Provide the (x, y) coordinate of the cell's center where the given text is located.  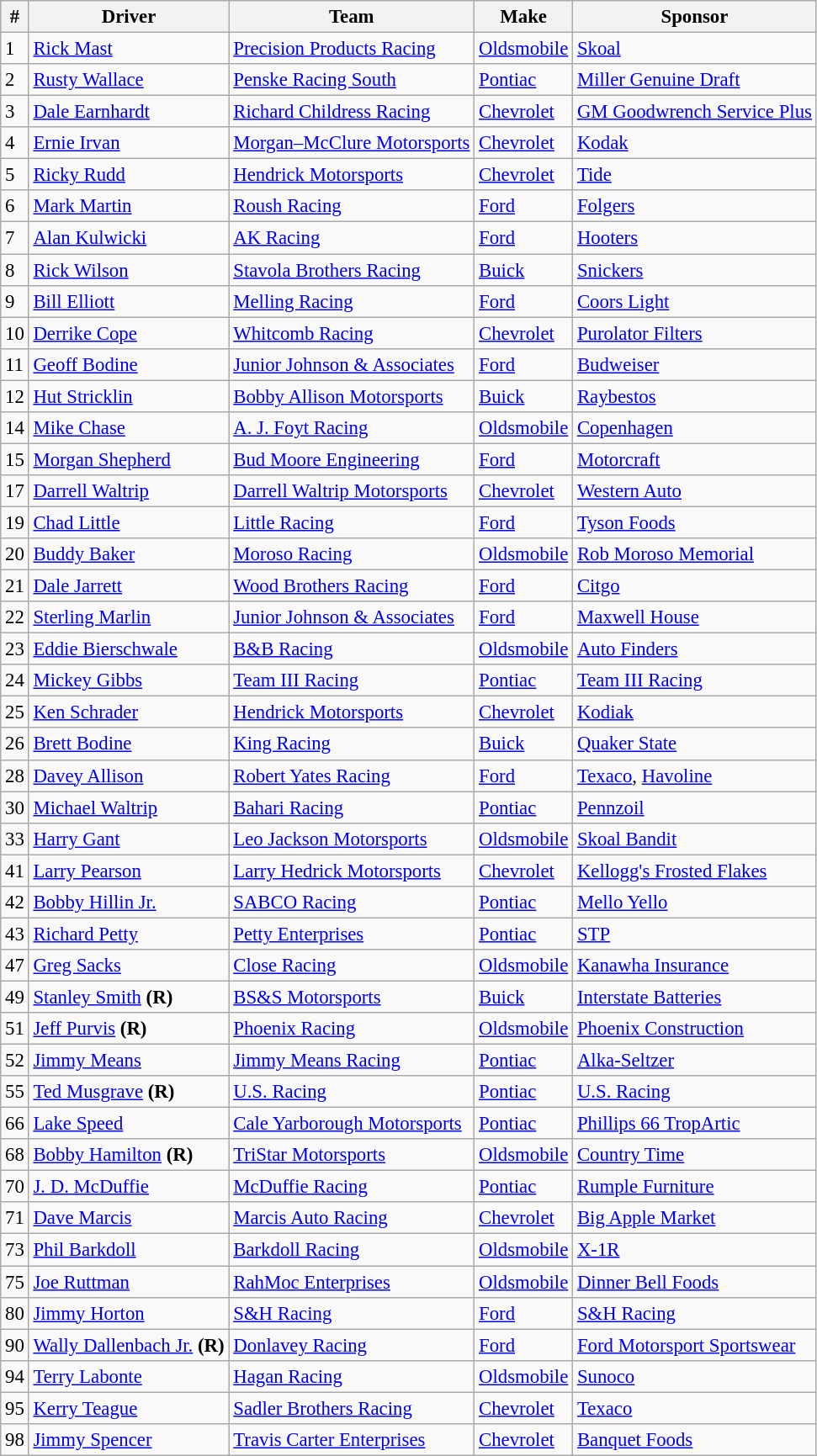
Lake Speed (129, 1124)
Close Racing (352, 966)
70 (15, 1187)
49 (15, 997)
Ken Schrader (129, 712)
Sadler Brothers Racing (352, 1408)
Penske Racing South (352, 80)
Darrell Waltrip (129, 491)
Bobby Allison Motorsports (352, 396)
McDuffie Racing (352, 1187)
Brett Bodine (129, 744)
Phil Barkdoll (129, 1250)
Dinner Bell Foods (695, 1282)
24 (15, 680)
55 (15, 1092)
Phoenix Racing (352, 1029)
52 (15, 1061)
B&B Racing (352, 649)
Kerry Teague (129, 1408)
Hut Stricklin (129, 396)
94 (15, 1376)
Leo Jackson Motorsports (352, 839)
STP (695, 934)
Petty Enterprises (352, 934)
Ernie Irvan (129, 143)
Travis Carter Enterprises (352, 1440)
19 (15, 522)
Larry Hedrick Motorsports (352, 871)
73 (15, 1250)
Bobby Hamilton (R) (129, 1155)
Folgers (695, 206)
66 (15, 1124)
TriStar Motorsports (352, 1155)
Alan Kulwicki (129, 238)
Kellogg's Frosted Flakes (695, 871)
Kodak (695, 143)
Jimmy Spencer (129, 1440)
Motorcraft (695, 459)
Mark Martin (129, 206)
# (15, 17)
Rumple Furniture (695, 1187)
Kodiak (695, 712)
Jeff Purvis (R) (129, 1029)
Eddie Bierschwale (129, 649)
Western Auto (695, 491)
98 (15, 1440)
3 (15, 112)
Coors Light (695, 301)
Larry Pearson (129, 871)
Precision Products Racing (352, 49)
75 (15, 1282)
Mello Yello (695, 903)
Barkdoll Racing (352, 1250)
Michael Waltrip (129, 807)
Ricky Rudd (129, 175)
AK Racing (352, 238)
Hagan Racing (352, 1376)
Interstate Batteries (695, 997)
Make (523, 17)
Big Apple Market (695, 1219)
Joe Ruttman (129, 1282)
23 (15, 649)
King Racing (352, 744)
Bill Elliott (129, 301)
80 (15, 1313)
Morgan–McClure Motorsports (352, 143)
Jimmy Horton (129, 1313)
Chad Little (129, 522)
Skoal (695, 49)
42 (15, 903)
Richard Childress Racing (352, 112)
11 (15, 364)
Jimmy Means (129, 1061)
Alka-Seltzer (695, 1061)
Ford Motorsport Sportswear (695, 1345)
Skoal Bandit (695, 839)
Rusty Wallace (129, 80)
Terry Labonte (129, 1376)
Geoff Bodine (129, 364)
Bud Moore Engineering (352, 459)
Ted Musgrave (R) (129, 1092)
2 (15, 80)
71 (15, 1219)
Mike Chase (129, 428)
Mickey Gibbs (129, 680)
Bahari Racing (352, 807)
Roush Racing (352, 206)
Copenhagen (695, 428)
25 (15, 712)
68 (15, 1155)
Little Racing (352, 522)
Rick Mast (129, 49)
Texaco (695, 1408)
Tyson Foods (695, 522)
Country Time (695, 1155)
J. D. McDuffie (129, 1187)
Hooters (695, 238)
Sterling Marlin (129, 617)
Rick Wilson (129, 270)
26 (15, 744)
Melling Racing (352, 301)
Maxwell House (695, 617)
Kanawha Insurance (695, 966)
SABCO Racing (352, 903)
Quaker State (695, 744)
Donlavey Racing (352, 1345)
8 (15, 270)
Auto Finders (695, 649)
30 (15, 807)
Stavola Brothers Racing (352, 270)
Wally Dallenbach Jr. (R) (129, 1345)
7 (15, 238)
Bobby Hillin Jr. (129, 903)
X-1R (695, 1250)
Sunoco (695, 1376)
Davey Allison (129, 776)
47 (15, 966)
51 (15, 1029)
Dale Jarrett (129, 586)
Miller Genuine Draft (695, 80)
33 (15, 839)
41 (15, 871)
10 (15, 333)
Greg Sacks (129, 966)
20 (15, 554)
Rob Moroso Memorial (695, 554)
21 (15, 586)
Moroso Racing (352, 554)
Jimmy Means Racing (352, 1061)
Derrike Cope (129, 333)
Banquet Foods (695, 1440)
Dave Marcis (129, 1219)
95 (15, 1408)
Richard Petty (129, 934)
Robert Yates Racing (352, 776)
Stanley Smith (R) (129, 997)
5 (15, 175)
Sponsor (695, 17)
RahMoc Enterprises (352, 1282)
15 (15, 459)
Snickers (695, 270)
1 (15, 49)
Pennzoil (695, 807)
Citgo (695, 586)
9 (15, 301)
Budweiser (695, 364)
A. J. Foyt Racing (352, 428)
Morgan Shepherd (129, 459)
Tide (695, 175)
BS&S Motorsports (352, 997)
Purolator Filters (695, 333)
Raybestos (695, 396)
43 (15, 934)
Texaco, Havoline (695, 776)
12 (15, 396)
Buddy Baker (129, 554)
Harry Gant (129, 839)
17 (15, 491)
Phoenix Construction (695, 1029)
Team (352, 17)
22 (15, 617)
Marcis Auto Racing (352, 1219)
Dale Earnhardt (129, 112)
90 (15, 1345)
Whitcomb Racing (352, 333)
4 (15, 143)
14 (15, 428)
Cale Yarborough Motorsports (352, 1124)
Driver (129, 17)
Darrell Waltrip Motorsports (352, 491)
28 (15, 776)
Phillips 66 TropArtic (695, 1124)
Wood Brothers Racing (352, 586)
GM Goodwrench Service Plus (695, 112)
6 (15, 206)
